Capture the cell that displays the provided text and extract its [X, Y] central coordinate. 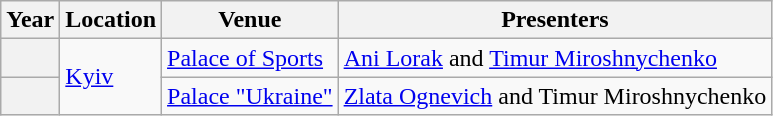
Palace of Sports [250, 58]
Presenters [555, 20]
Zlata Ognevich and Timur Miroshnychenko [555, 96]
Year [30, 20]
Kyiv [111, 77]
Location [111, 20]
Venue [250, 20]
Palace "Ukraine" [250, 96]
Ani Lorak and Timur Miroshnychenko [555, 58]
